Scan for the cell matching the given text and deliver its [x, y] coordinate at center. 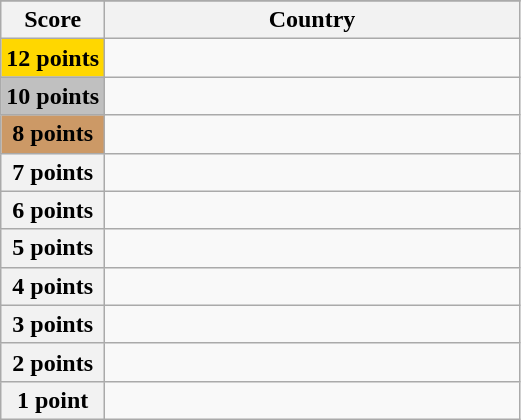
Score [53, 20]
8 points [53, 134]
5 points [53, 248]
Country [312, 20]
2 points [53, 362]
1 point [53, 400]
12 points [53, 58]
3 points [53, 324]
6 points [53, 210]
7 points [53, 172]
4 points [53, 286]
10 points [53, 96]
